Determine the [X, Y] coordinate at the center of the cell enclosing the given text.  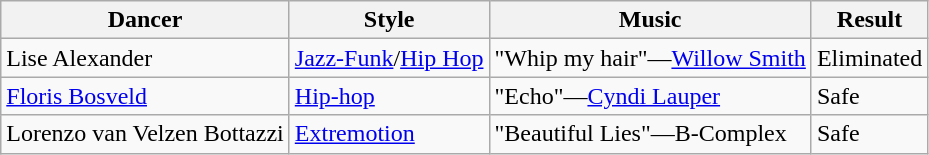
Hip-hop [389, 96]
Music [650, 20]
Jazz-Funk/Hip Hop [389, 58]
Lise Alexander [146, 58]
Lorenzo van Velzen Bottazzi [146, 134]
Dancer [146, 20]
Extremotion [389, 134]
Result [869, 20]
Eliminated [869, 58]
"Whip my hair"—Willow Smith [650, 58]
Floris Bosveld [146, 96]
"Beautiful Lies"—B-Complex [650, 134]
"Echo"—Cyndi Lauper [650, 96]
Style [389, 20]
